Capture the cell that displays the provided text and extract its (X, Y) central coordinate. 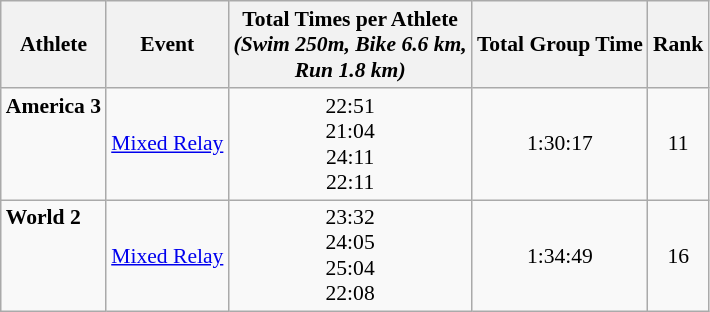
Event (167, 44)
Rank (678, 44)
22:5121:0424:1122:11 (350, 144)
11 (678, 144)
Athlete (54, 44)
16 (678, 256)
1:34:49 (560, 256)
23:3224:0525:0422:08 (350, 256)
Total Times per Athlete (Swim 250m, Bike 6.6 km, Run 1.8 km) (350, 44)
1:30:17 (560, 144)
America 3 (54, 144)
Total Group Time (560, 44)
World 2 (54, 256)
